Scan for the cell matching the given text and deliver its [X, Y] coordinate at center. 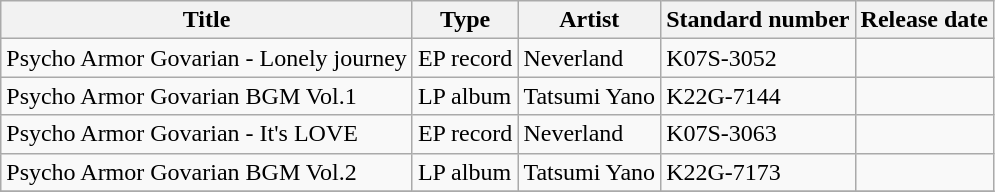
Title [207, 20]
K22G-7144 [758, 96]
Standard number [758, 20]
Psycho Armor Govarian BGM Vol.1 [207, 96]
Type [464, 20]
K07S-3063 [758, 134]
K07S-3052 [758, 58]
Artist [590, 20]
Psycho Armor Govarian - Lonely journey [207, 58]
K22G-7173 [758, 172]
Release date [924, 20]
Psycho Armor Govarian - It's LOVE [207, 134]
Psycho Armor Govarian BGM Vol.2 [207, 172]
